Capture the cell that displays the provided text and extract its [X, Y] central coordinate. 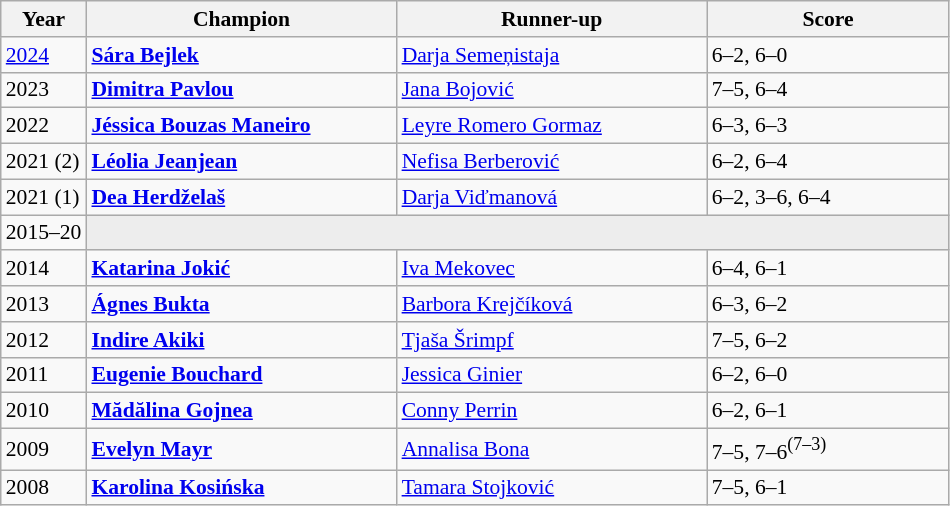
Ágnes Bukta [241, 304]
2021 (1) [44, 197]
Mădălina Gojnea [241, 411]
Dea Herdželaš [241, 197]
6–4, 6–1 [828, 269]
2011 [44, 375]
2008 [44, 488]
7–5, 6–4 [828, 90]
7–5, 6–1 [828, 488]
Annalisa Bona [552, 450]
Dimitra Pavlou [241, 90]
Léolia Jeanjean [241, 162]
Jessica Ginier [552, 375]
Nefisa Berberović [552, 162]
Sára Bejlek [241, 55]
2014 [44, 269]
2021 (2) [44, 162]
Year [44, 19]
Darja Viďmanová [552, 197]
Score [828, 19]
Katarina Jokić [241, 269]
2022 [44, 126]
Conny Perrin [552, 411]
Jana Bojović [552, 90]
Karolina Kosińska [241, 488]
Eugenie Bouchard [241, 375]
2015–20 [44, 233]
6–2, 6–4 [828, 162]
Barbora Krejčíková [552, 304]
7–5, 6–2 [828, 340]
2012 [44, 340]
6–2, 6–1 [828, 411]
Leyre Romero Gormaz [552, 126]
Darja Semeņistaja [552, 55]
7–5, 7–6(7–3) [828, 450]
Evelyn Mayr [241, 450]
2024 [44, 55]
Tjaša Šrimpf [552, 340]
Iva Mekovec [552, 269]
6–2, 3–6, 6–4 [828, 197]
6–3, 6–2 [828, 304]
Tamara Stojković [552, 488]
6–3, 6–3 [828, 126]
2023 [44, 90]
Champion [241, 19]
Jéssica Bouzas Maneiro [241, 126]
Runner-up [552, 19]
2009 [44, 450]
2013 [44, 304]
Indire Akiki [241, 340]
2010 [44, 411]
